Determine the [X, Y] coordinate at the center of the cell enclosing the given text.  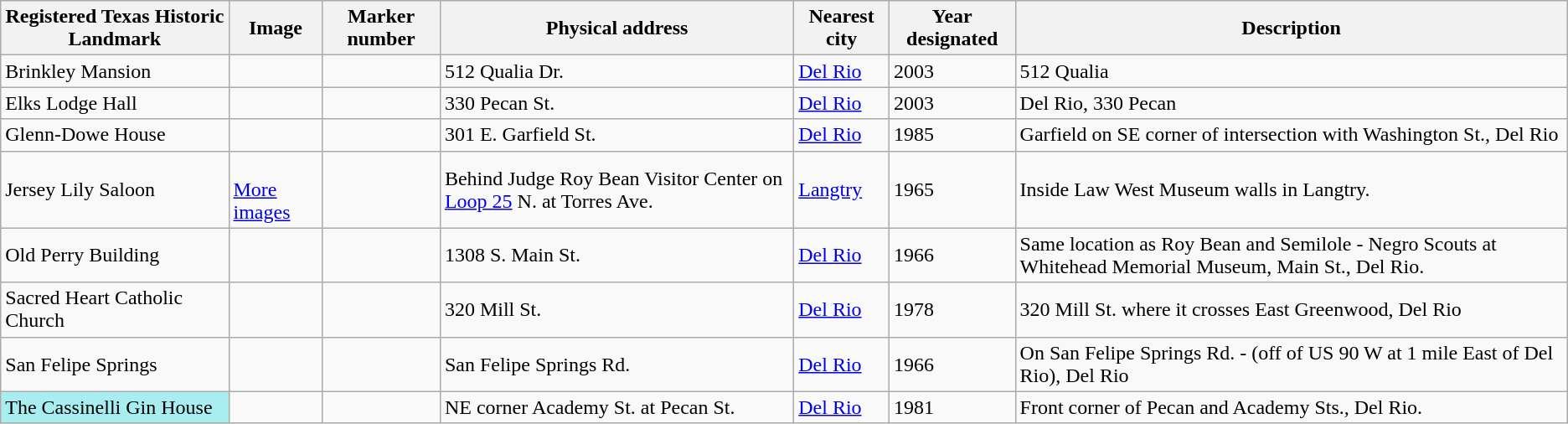
The Cassinelli Gin House [115, 407]
Brinkley Mansion [115, 71]
Elks Lodge Hall [115, 103]
Sacred Heart Catholic Church [115, 310]
Same location as Roy Bean and Semilole - Negro Scouts at Whitehead Memorial Museum, Main St., Del Rio. [1292, 255]
San Felipe Springs [115, 364]
Description [1292, 28]
Behind Judge Roy Bean Visitor Center on Loop 25 N. at Torres Ave. [616, 189]
Del Rio, 330 Pecan [1292, 103]
Image [276, 28]
1985 [952, 135]
On San Felipe Springs Rd. - (off of US 90 W at 1 mile East of Del Rio), Del Rio [1292, 364]
1965 [952, 189]
NE corner Academy St. at Pecan St. [616, 407]
Year designated [952, 28]
San Felipe Springs Rd. [616, 364]
512 Qualia [1292, 71]
320 Mill St. where it crosses East Greenwood, Del Rio [1292, 310]
Jersey Lily Saloon [115, 189]
Old Perry Building [115, 255]
Langtry [842, 189]
Registered Texas Historic Landmark [115, 28]
Marker number [382, 28]
512 Qualia Dr. [616, 71]
Garfield on SE corner of intersection with Washington St., Del Rio [1292, 135]
1978 [952, 310]
1981 [952, 407]
Inside Law West Museum walls in Langtry. [1292, 189]
More images [276, 189]
301 E. Garfield St. [616, 135]
Physical address [616, 28]
Glenn-Dowe House [115, 135]
Nearest city [842, 28]
Front corner of Pecan and Academy Sts., Del Rio. [1292, 407]
1308 S. Main St. [616, 255]
320 Mill St. [616, 310]
330 Pecan St. [616, 103]
